Find where the given text appears and provide that cell's center as [x, y] coordinate. 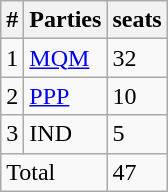
MQM [66, 58]
10 [137, 96]
# [12, 20]
47 [137, 172]
5 [137, 134]
3 [12, 134]
PPP [66, 96]
Total [54, 172]
seats [137, 20]
1 [12, 58]
32 [137, 58]
2 [12, 96]
Parties [66, 20]
IND [66, 134]
